Pinpoint the cell where the given text exists, returning its [x, y] midpoint coordinate. 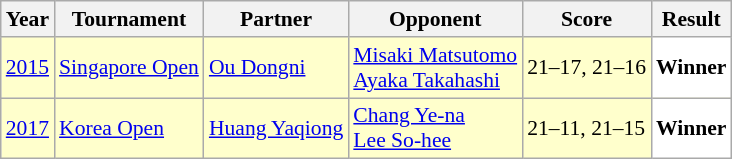
Score [586, 19]
Tournament [129, 19]
Chang Ye-na Lee So-hee [435, 128]
Opponent [435, 19]
Singapore Open [129, 68]
Year [28, 19]
Korea Open [129, 128]
21–17, 21–16 [586, 68]
Huang Yaqiong [276, 128]
Partner [276, 19]
Misaki Matsutomo Ayaka Takahashi [435, 68]
2015 [28, 68]
Result [692, 19]
2017 [28, 128]
21–11, 21–15 [586, 128]
Ou Dongni [276, 68]
